Provide the (X, Y) coordinate of the cell's center where the given text is located.  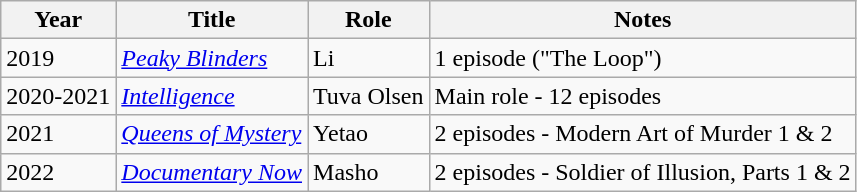
Intelligence (212, 96)
2021 (58, 134)
2022 (58, 172)
Li (369, 58)
2020-2021 (58, 96)
Tuva Olsen (369, 96)
2019 (58, 58)
Notes (642, 20)
1 episode ("The Loop") (642, 58)
Peaky Blinders (212, 58)
Documentary Now (212, 172)
Role (369, 20)
Queens of Mystery (212, 134)
Yetao (369, 134)
Masho (369, 172)
Title (212, 20)
2 episodes - Soldier of Illusion, Parts 1 & 2 (642, 172)
Main role - 12 episodes (642, 96)
2 episodes - Modern Art of Murder 1 & 2 (642, 134)
Year (58, 20)
